Return [X, Y] of the center of cell containing provided text 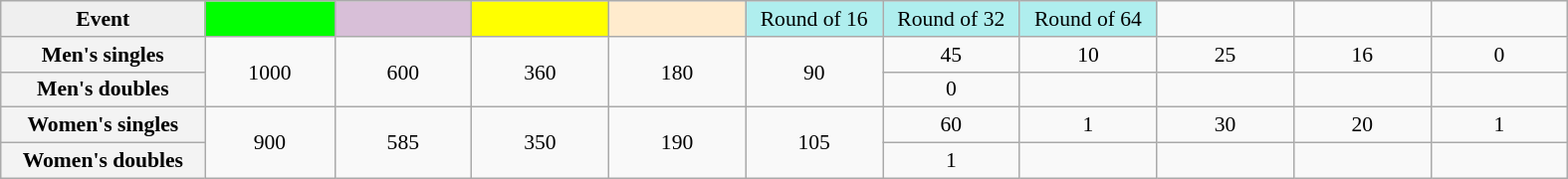
190 [677, 143]
Women's singles [104, 125]
180 [677, 72]
Men's doubles [104, 89]
20 [1362, 125]
Women's doubles [104, 161]
25 [1226, 55]
16 [1362, 55]
30 [1226, 125]
105 [814, 143]
1000 [270, 72]
600 [403, 72]
900 [270, 143]
Round of 64 [1088, 19]
350 [541, 143]
60 [951, 125]
Round of 16 [814, 19]
45 [951, 55]
360 [541, 72]
Event [104, 19]
585 [403, 143]
Men's singles [104, 55]
10 [1088, 55]
90 [814, 72]
Round of 32 [951, 19]
